Output the [x, y] coordinate of the center of the cell containing the given text.  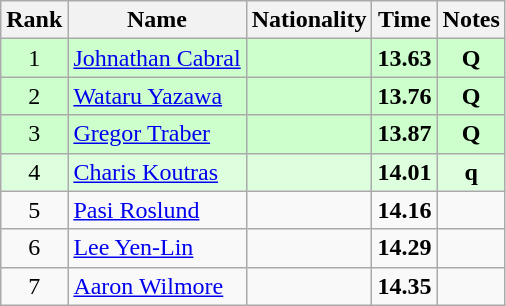
Time [404, 20]
14.29 [404, 248]
1 [34, 58]
Name [157, 20]
Johnathan Cabral [157, 58]
Notes [471, 20]
q [471, 172]
7 [34, 286]
6 [34, 248]
Rank [34, 20]
14.01 [404, 172]
Lee Yen-Lin [157, 248]
5 [34, 210]
2 [34, 96]
Nationality [309, 20]
Gregor Traber [157, 134]
13.87 [404, 134]
14.16 [404, 210]
4 [34, 172]
Charis Koutras [157, 172]
13.76 [404, 96]
Aaron Wilmore [157, 286]
3 [34, 134]
13.63 [404, 58]
Pasi Roslund [157, 210]
Wataru Yazawa [157, 96]
14.35 [404, 286]
